Provide the (X, Y) coordinate of the cell's center where the given text is located.  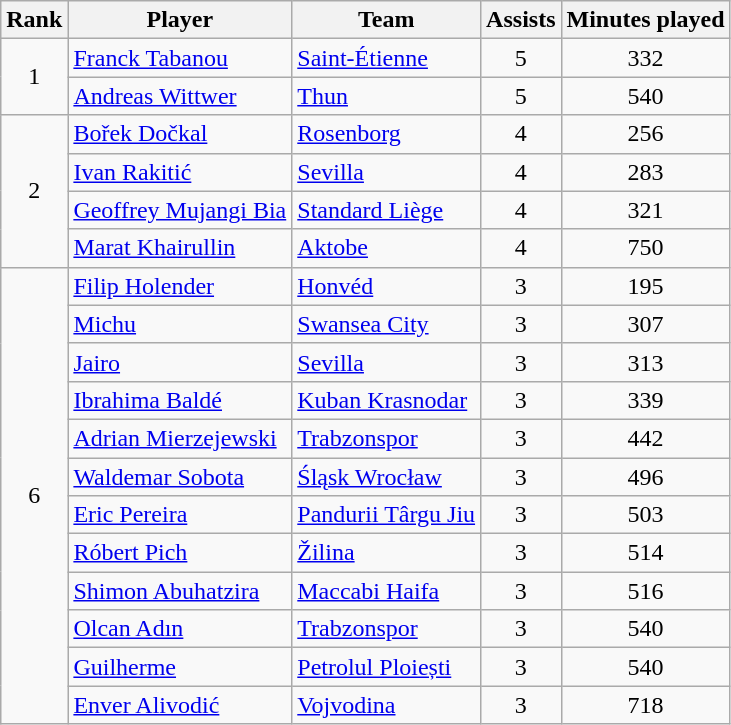
339 (646, 400)
496 (646, 477)
Franck Tabanou (180, 58)
750 (646, 248)
Team (386, 20)
Filip Holender (180, 286)
2 (34, 191)
Rank (34, 20)
Standard Liège (386, 210)
Minutes played (646, 20)
Andreas Wittwer (180, 96)
Ibrahima Baldé (180, 400)
Kuban Krasnodar (386, 400)
Honvéd (386, 286)
6 (34, 496)
Petrolul Ploiești (386, 667)
307 (646, 324)
Saint-Étienne (386, 58)
Adrian Mierzejewski (180, 438)
718 (646, 705)
Aktobe (386, 248)
516 (646, 591)
Swansea City (386, 324)
Assists (521, 20)
Žilina (386, 553)
514 (646, 553)
Shimon Abuhatzira (180, 591)
Geoffrey Mujangi Bia (180, 210)
Guilherme (180, 667)
283 (646, 172)
Jairo (180, 362)
442 (646, 438)
1 (34, 77)
Michu (180, 324)
Róbert Pich (180, 553)
Olcan Adın (180, 629)
Eric Pereira (180, 515)
Enver Alivodić (180, 705)
503 (646, 515)
256 (646, 134)
Vojvodina (386, 705)
Rosenborg (386, 134)
321 (646, 210)
Thun (386, 96)
Waldemar Sobota (180, 477)
Player (180, 20)
Pandurii Târgu Jiu (386, 515)
332 (646, 58)
313 (646, 362)
Ivan Rakitić (180, 172)
195 (646, 286)
Maccabi Haifa (386, 591)
Marat Khairullin (180, 248)
Bořek Dočkal (180, 134)
Śląsk Wrocław (386, 477)
